Determine the (x, y) coordinate at the center of the cell enclosing the given text.  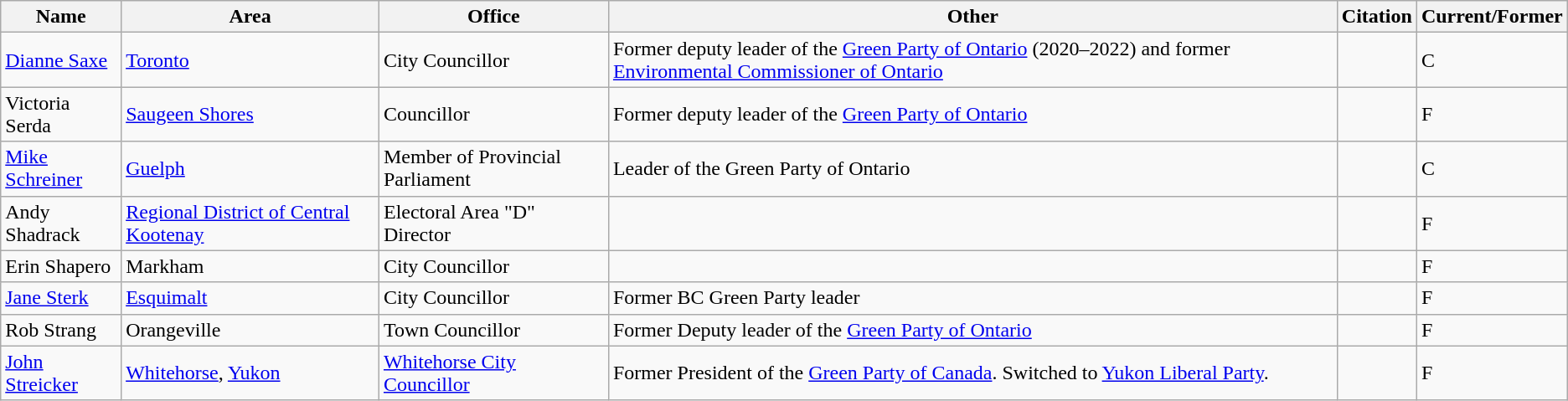
Office (493, 17)
Andy Shadrack (61, 223)
Leader of the Green Party of Ontario (972, 169)
Former deputy leader of the Green Party of Ontario (972, 114)
Toronto (250, 60)
Electoral Area "D" Director (493, 223)
Former deputy leader of the Green Party of Ontario (2020–2022) and former Environmental Commissioner of Ontario (972, 60)
John Streicker (61, 373)
Former President of the Green Party of Canada. Switched to Yukon Liberal Party. (972, 373)
Rob Strang (61, 330)
Other (972, 17)
Area (250, 17)
Current/Former (1492, 17)
Orangeville (250, 330)
Whitehorse City Councillor (493, 373)
Citation (1377, 17)
Mike Schreiner (61, 169)
Markham (250, 266)
Saugeen Shores (250, 114)
Regional District of Central Kootenay (250, 223)
Whitehorse, Yukon (250, 373)
Name (61, 17)
Member of Provincial Parliament (493, 169)
Former Deputy leader of the Green Party of Ontario (972, 330)
Erin Shapero (61, 266)
Councillor (493, 114)
Former BC Green Party leader (972, 298)
Town Councillor (493, 330)
Guelph (250, 169)
Esquimalt (250, 298)
Victoria Serda (61, 114)
Jane Sterk (61, 298)
Dianne Saxe (61, 60)
